Return the [x, y] coordinate for the center point of the cell that contains the specified text.  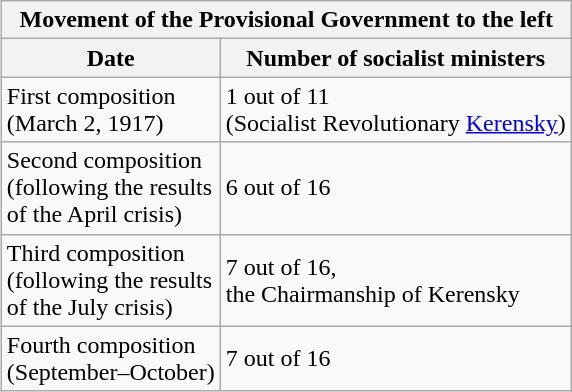
Number of socialist ministers [396, 58]
7 out of 16, the Chairmanship of Kerensky [396, 280]
6 out of 16 [396, 188]
Second composition (following the results of the April crisis) [110, 188]
First composition (March 2, 1917) [110, 110]
Fourth composition (September–October) [110, 358]
Movement of the Provisional Government to the left [286, 20]
Date [110, 58]
Third composition (following the results of the July crisis) [110, 280]
1 out of 11 (Socialist Revolutionary Kerensky) [396, 110]
7 out of 16 [396, 358]
